Detect which cell encompasses the target text, then output its [x, y] center coordinate. 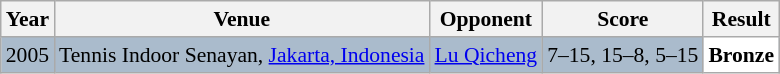
2005 [28, 55]
Lu Qicheng [486, 55]
Tennis Indoor Senayan, Jakarta, Indonesia [242, 55]
Result [741, 19]
Year [28, 19]
Score [622, 19]
Venue [242, 19]
Opponent [486, 19]
Bronze [741, 55]
7–15, 15–8, 5–15 [622, 55]
